Identify which cell holds the provided text, then report its [X, Y] central coordinate. 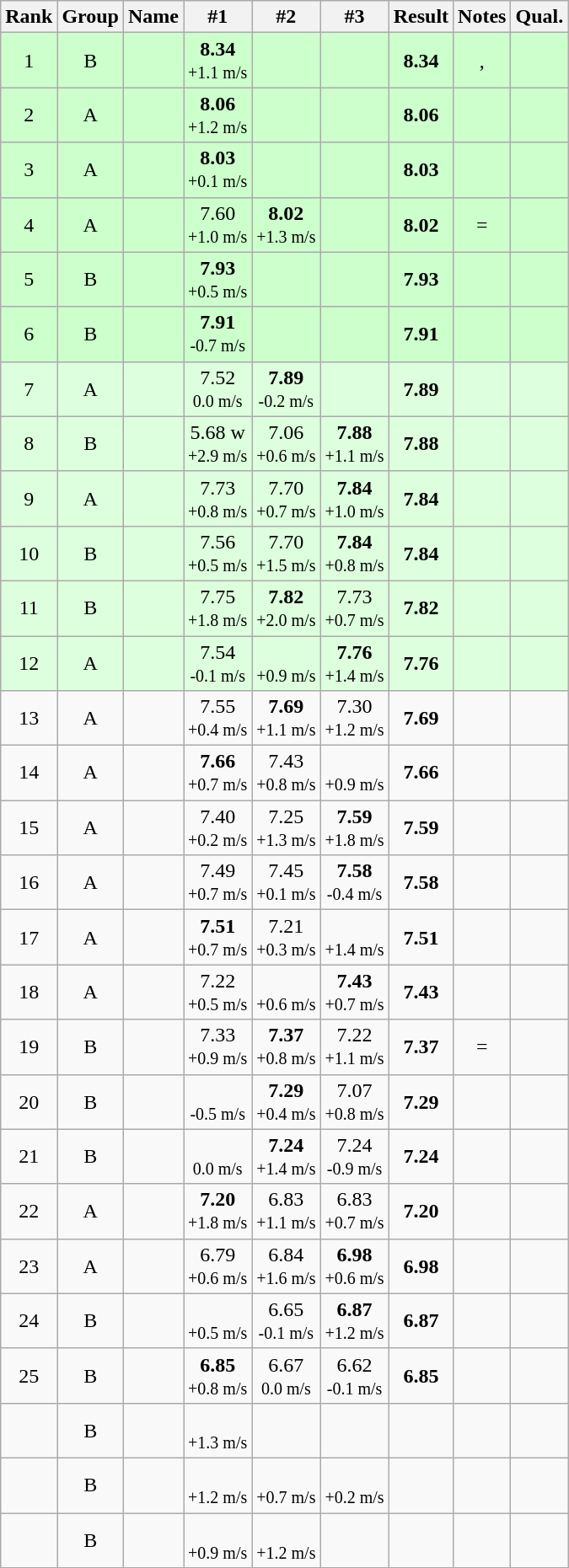
7.93 [421, 280]
7.45+0.1 m/s [287, 883]
7.37 [421, 1046]
6.670.0 m/s [287, 1375]
7.24+1.4 m/s [287, 1156]
7.91-0.7 m/s [217, 334]
7.49+0.7 m/s [217, 883]
7.07+0.8 m/s [354, 1102]
7.76+1.4 m/s [354, 662]
7.29 [421, 1102]
9 [29, 499]
8.02+1.3 m/s [287, 224]
7.24 [421, 1156]
7.55+0.4 m/s [217, 718]
8.06+1.2 m/s [217, 115]
+1.4 m/s [354, 937]
7.21+0.3 m/s [287, 937]
7.88 [421, 443]
8.34 [421, 61]
7.84+0.8 m/s [354, 553]
7.76 [421, 662]
17 [29, 937]
#3 [354, 17]
7.43+0.8 m/s [287, 773]
6.85 [421, 1375]
7.33+0.9 m/s [217, 1046]
7.66 [421, 773]
24 [29, 1321]
7.43 [421, 993]
14 [29, 773]
23 [29, 1266]
13 [29, 718]
6.84+1.6 m/s [287, 1266]
Result [421, 17]
7.93+0.5 m/s [217, 280]
7.54-0.1 m/s [217, 662]
6.87 [421, 1321]
7.84+1.0 m/s [354, 499]
7.73+0.8 m/s [217, 499]
-0.5 m/s [217, 1102]
+0.5 m/s [217, 1321]
#1 [217, 17]
7.58 [421, 883]
7.51+0.7 m/s [217, 937]
6.85+0.8 m/s [217, 1375]
7.22+1.1 m/s [354, 1046]
7.82+2.0 m/s [287, 608]
7.89 [421, 389]
6.87+1.2 m/s [354, 1321]
10 [29, 553]
+0.6 m/s [287, 993]
, [482, 61]
7.89-0.2 m/s [287, 389]
2 [29, 115]
19 [29, 1046]
Notes [482, 17]
18 [29, 993]
7.24-0.9 m/s [354, 1156]
7.06+0.6 m/s [287, 443]
7.43+0.7 m/s [354, 993]
7.69 [421, 718]
8.03+0.1 m/s [217, 170]
11 [29, 608]
1 [29, 61]
+0.2 m/s [354, 1485]
22 [29, 1212]
8.02 [421, 224]
7.59 [421, 827]
7.56+0.5 m/s [217, 553]
5 [29, 280]
7.51 [421, 937]
16 [29, 883]
+1.3 m/s [217, 1431]
6 [29, 334]
25 [29, 1375]
6.62-0.1 m/s [354, 1375]
5.68 w+2.9 m/s [217, 443]
Rank [29, 17]
7.60+1.0 m/s [217, 224]
8.06 [421, 115]
7.88+1.1 m/s [354, 443]
Name [153, 17]
7.75+1.8 m/s [217, 608]
7.29+0.4 m/s [287, 1102]
8.03 [421, 170]
6.98 [421, 1266]
7.20+1.8 m/s [217, 1212]
7.40+0.2 m/s [217, 827]
7.82 [421, 608]
#2 [287, 17]
7.69+1.1 m/s [287, 718]
15 [29, 827]
6.65-0.1 m/s [287, 1321]
4 [29, 224]
7.70+0.7 m/s [287, 499]
7.66+0.7 m/s [217, 773]
7.20 [421, 1212]
7 [29, 389]
Group [91, 17]
7.58-0.4 m/s [354, 883]
8 [29, 443]
6.83+1.1 m/s [287, 1212]
7.25+1.3 m/s [287, 827]
6.83+0.7 m/s [354, 1212]
6.98+0.6 m/s [354, 1266]
20 [29, 1102]
6.79+0.6 m/s [217, 1266]
7.73+0.7 m/s [354, 608]
7.520.0 m/s [217, 389]
8.34+1.1 m/s [217, 61]
7.37+0.8 m/s [287, 1046]
7.70+1.5 m/s [287, 553]
7.30+1.2 m/s [354, 718]
Qual. [539, 17]
12 [29, 662]
3 [29, 170]
0.0 m/s [217, 1156]
21 [29, 1156]
7.22+0.5 m/s [217, 993]
7.91 [421, 334]
+0.7 m/s [287, 1485]
7.59+1.8 m/s [354, 827]
